Pinpoint the cell where the given text exists, returning its [x, y] midpoint coordinate. 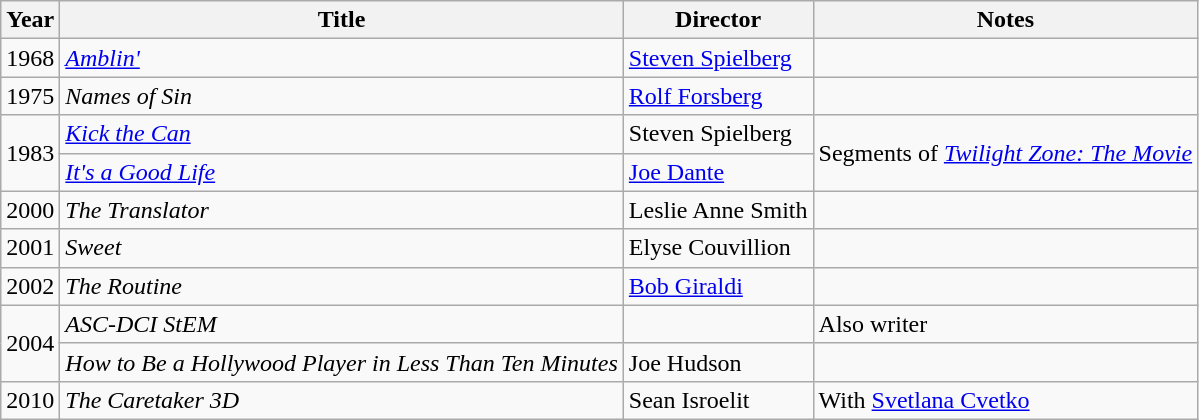
Also writer [1006, 324]
Amblin' [342, 58]
Title [342, 20]
2001 [30, 248]
The Translator [342, 210]
Kick the Can [342, 134]
ASC-DCI StEM [342, 324]
The Caretaker 3D [342, 400]
2002 [30, 286]
Elyse Couvillion [718, 248]
Year [30, 20]
Joe Dante [718, 172]
2000 [30, 210]
Bob Giraldi [718, 286]
1975 [30, 96]
Leslie Anne Smith [718, 210]
Rolf Forsberg [718, 96]
2010 [30, 400]
2004 [30, 343]
It's a Good Life [342, 172]
With Svetlana Cvetko [1006, 400]
Sean Isroelit [718, 400]
Notes [1006, 20]
Segments of Twilight Zone: The Movie [1006, 153]
Joe Hudson [718, 362]
1983 [30, 153]
The Routine [342, 286]
Sweet [342, 248]
Director [718, 20]
How to Be a Hollywood Player in Less Than Ten Minutes [342, 362]
Names of Sin [342, 96]
1968 [30, 58]
